Pinpoint the cell where the given text exists, returning its [X, Y] midpoint coordinate. 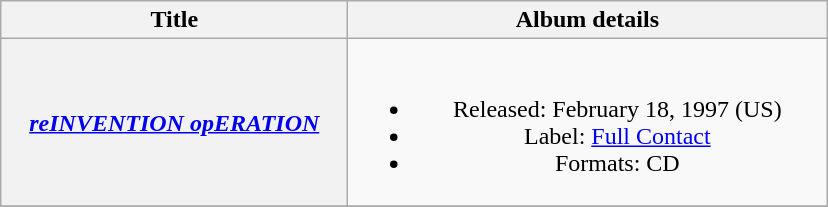
Released: February 18, 1997 (US)Label: Full ContactFormats: CD [588, 122]
Album details [588, 20]
reINVENTION opERATION [174, 122]
Title [174, 20]
